Detect which cell encompasses the target text, then output its [X, Y] center coordinate. 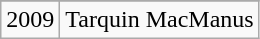
2009 [30, 20]
Tarquin MacManus [160, 20]
